Identify which cell holds the provided text, then report its (x, y) central coordinate. 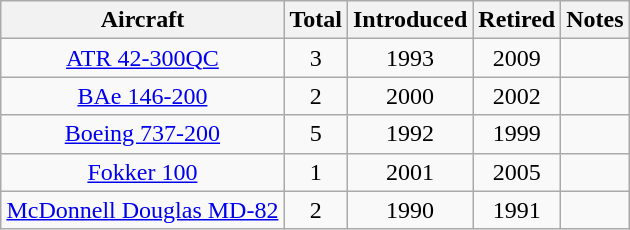
5 (316, 134)
1990 (410, 210)
Fokker 100 (142, 172)
Aircraft (142, 20)
1999 (517, 134)
Introduced (410, 20)
1 (316, 172)
Total (316, 20)
1992 (410, 134)
1991 (517, 210)
BAe 146-200 (142, 96)
2009 (517, 58)
2005 (517, 172)
Boeing 737-200 (142, 134)
Retired (517, 20)
1993 (410, 58)
Notes (595, 20)
3 (316, 58)
ATR 42-300QC (142, 58)
2001 (410, 172)
2000 (410, 96)
2002 (517, 96)
McDonnell Douglas MD-82 (142, 210)
